Find where the given text appears and provide that cell's center as [X, Y] coordinate. 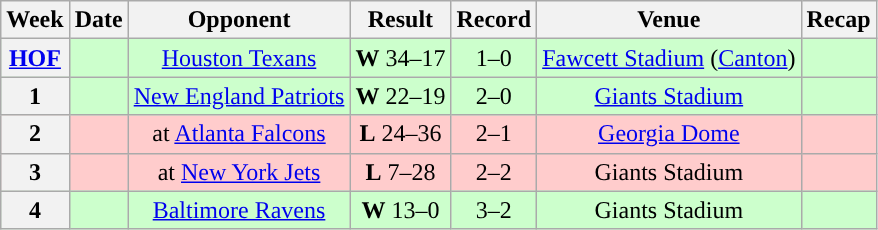
Venue [669, 20]
at New York Jets [239, 172]
Opponent [239, 20]
2 [35, 134]
4 [35, 210]
1–0 [494, 58]
Georgia Dome [669, 134]
Week [35, 20]
Fawcett Stadium (Canton) [669, 58]
at Atlanta Falcons [239, 134]
HOF [35, 58]
W 13–0 [400, 210]
2–2 [494, 172]
2–1 [494, 134]
L 7–28 [400, 172]
1 [35, 96]
Result [400, 20]
Recap [838, 20]
Baltimore Ravens [239, 210]
W 22–19 [400, 96]
Record [494, 20]
New England Patriots [239, 96]
L 24–36 [400, 134]
W 34–17 [400, 58]
2–0 [494, 96]
Date [98, 20]
3–2 [494, 210]
Houston Texans [239, 58]
3 [35, 172]
